Provide the (X, Y) coordinate of the cell's center where the given text is located.  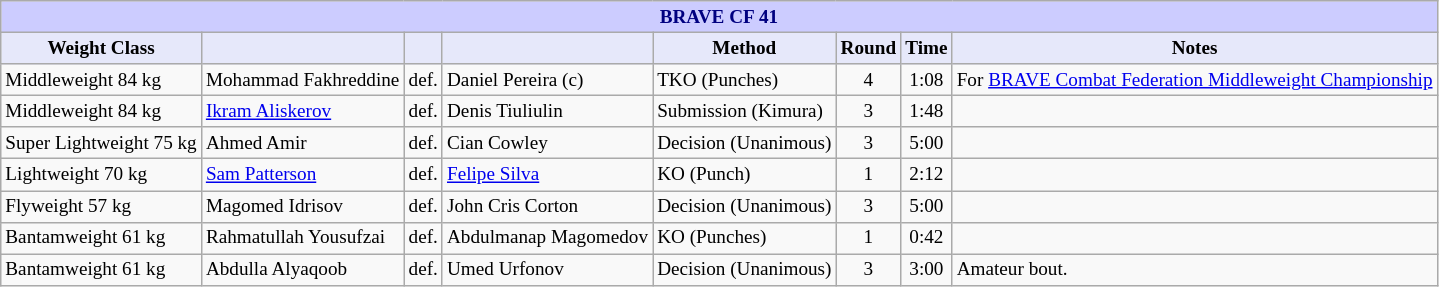
KO (Punches) (744, 238)
Amateur bout. (1194, 270)
Daniel Pereira (c) (547, 80)
Notes (1194, 48)
Super Lightweight 75 kg (102, 143)
Flyweight 57 kg (102, 206)
0:42 (926, 238)
Rahmatullah Yousufzai (302, 238)
Umed Urfonov (547, 270)
Method (744, 48)
Weight Class (102, 48)
Cian Cowley (547, 143)
Time (926, 48)
Sam Patterson (302, 175)
Round (868, 48)
Denis Tiuliulin (547, 111)
Abdulmanap Magomedov (547, 238)
3:00 (926, 270)
1:08 (926, 80)
Magomed Idrisov (302, 206)
For BRAVE Combat Federation Middleweight Championship (1194, 80)
BRAVE CF 41 (719, 17)
Ahmed Amir (302, 143)
TKO (Punches) (744, 80)
Lightweight 70 kg (102, 175)
Mohammad Fakhreddine (302, 80)
KO (Punch) (744, 175)
Ikram Aliskerov (302, 111)
Abdulla Alyaqoob (302, 270)
1:48 (926, 111)
Submission (Kimura) (744, 111)
Felipe Silva (547, 175)
2:12 (926, 175)
John Cris Corton (547, 206)
4 (868, 80)
